Provide the [X, Y] coordinate of the cell's center where the given text is located.  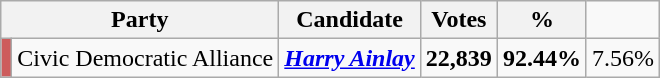
% [542, 20]
Votes [458, 20]
Party [140, 20]
Harry Ainlay [350, 58]
Candidate [350, 20]
Civic Democratic Alliance [146, 58]
92.44% [542, 58]
7.56% [622, 58]
22,839 [458, 58]
